Determine the (x, y) coordinate at the center of the cell enclosing the given text.  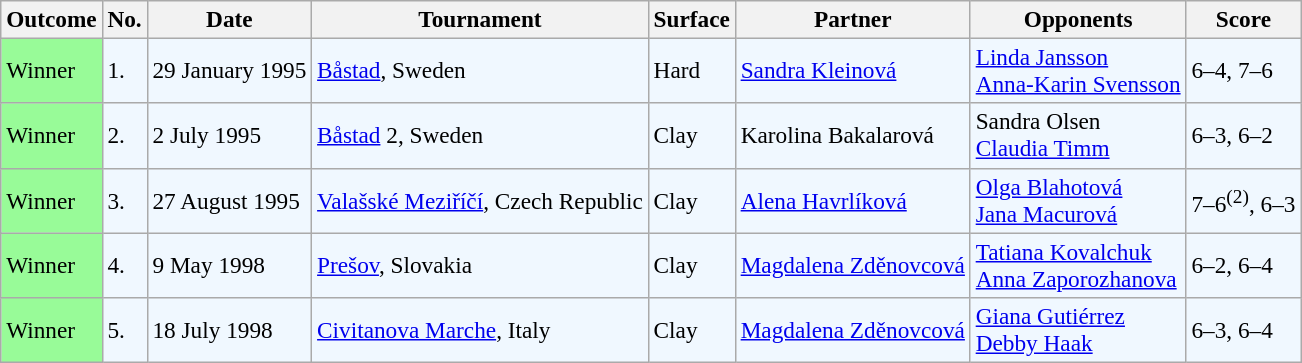
Outcome (52, 19)
Båstad, Sweden (480, 70)
6–4, 7–6 (1244, 70)
Partner (852, 19)
Opponents (1078, 19)
Sandra Olsen Claudia Timm (1078, 136)
3. (124, 200)
2. (124, 136)
2 July 1995 (230, 136)
1. (124, 70)
Karolina Bakalarová (852, 136)
Båstad 2, Sweden (480, 136)
7–6(2), 6–3 (1244, 200)
6–3, 6–2 (1244, 136)
Date (230, 19)
Tatiana Kovalchuk Anna Zaporozhanova (1078, 264)
6–2, 6–4 (1244, 264)
Linda Jansson Anna-Karin Svensson (1078, 70)
27 August 1995 (230, 200)
Valašské Meziříčí, Czech Republic (480, 200)
Tournament (480, 19)
Civitanova Marche, Italy (480, 330)
Sandra Kleinová (852, 70)
Prešov, Slovakia (480, 264)
Surface (692, 19)
Olga Blahotová Jana Macurová (1078, 200)
6–3, 6–4 (1244, 330)
5. (124, 330)
Hard (692, 70)
No. (124, 19)
4. (124, 264)
18 July 1998 (230, 330)
29 January 1995 (230, 70)
Score (1244, 19)
9 May 1998 (230, 264)
Alena Havrlíková (852, 200)
Giana Gutiérrez Debby Haak (1078, 330)
